Pinpoint the cell where the given text exists, returning its (X, Y) midpoint coordinate. 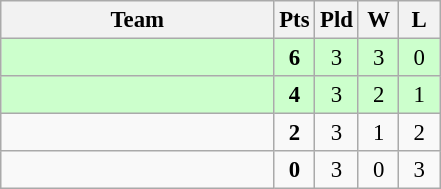
W (378, 20)
Pld (337, 20)
L (420, 20)
4 (294, 95)
Team (138, 20)
Pts (294, 20)
6 (294, 58)
